Pinpoint the cell where the given text exists, returning its (x, y) midpoint coordinate. 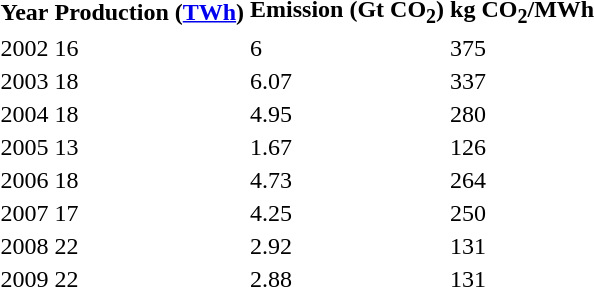
4.73 (348, 180)
2.92 (348, 246)
13 (150, 147)
6 (348, 48)
4.95 (348, 114)
1.67 (348, 147)
6.07 (348, 81)
4.25 (348, 213)
22 (150, 246)
16 (150, 48)
17 (150, 213)
